Return the (x, y) coordinate for the center point of the cell that contains the specified text.  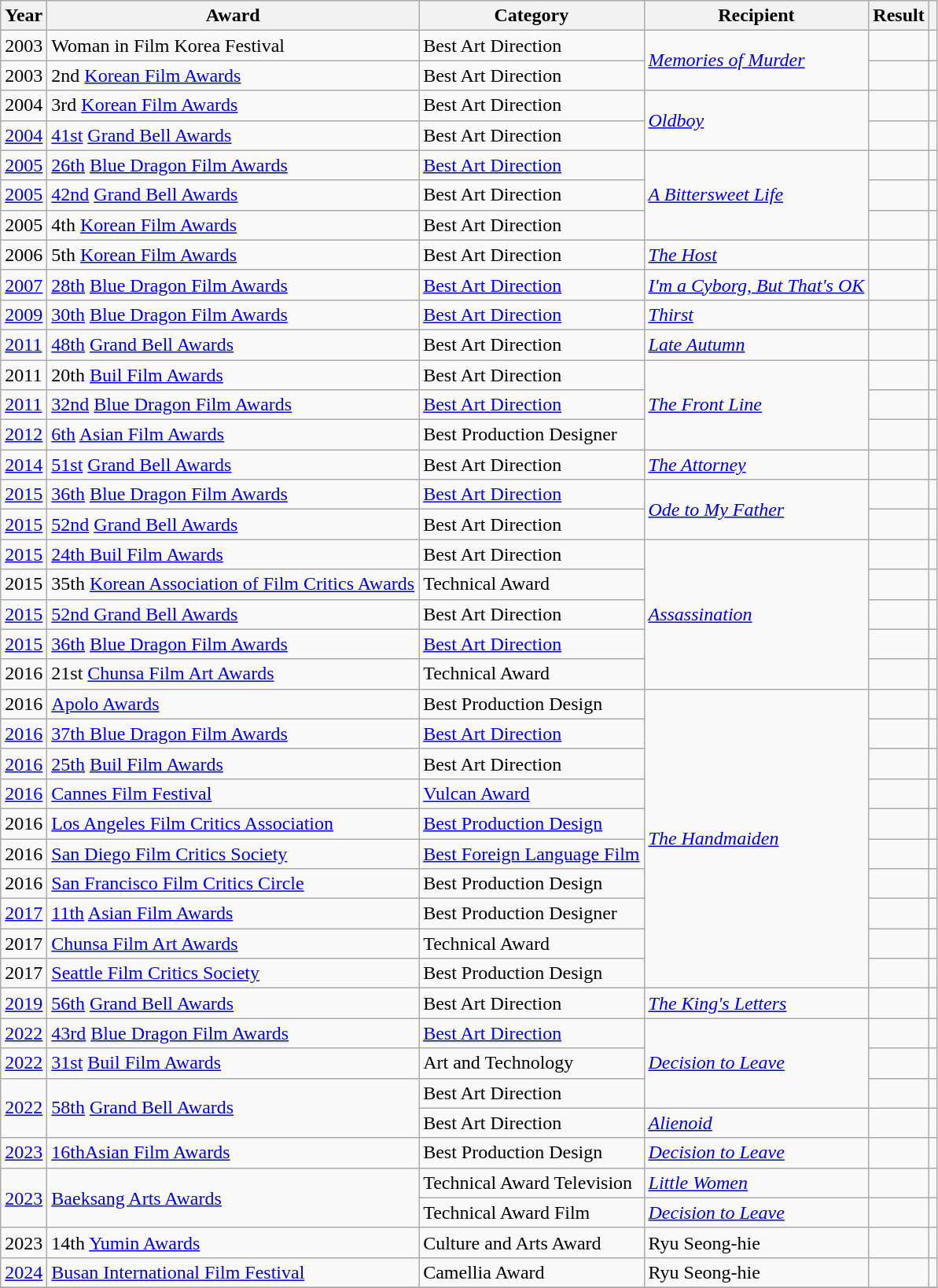
31st Buil Film Awards (233, 1063)
Camellia Award (532, 1272)
48th Grand Bell Awards (233, 344)
2007 (24, 285)
Year (24, 16)
28th Blue Dragon Film Awards (233, 285)
The Attorney (756, 465)
37th Blue Dragon Film Awards (233, 734)
Woman in Film Korea Festival (233, 46)
3rd Korean Film Awards (233, 105)
The Handmaiden (756, 838)
The Front Line (756, 405)
2006 (24, 255)
Recipient (756, 16)
A Bittersweet Life (756, 195)
Result (899, 16)
2nd Korean Film Awards (233, 75)
Oldboy (756, 120)
56th Grand Bell Awards (233, 1003)
Alienoid (756, 1123)
24th Buil Film Awards (233, 554)
5th Korean Film Awards (233, 255)
The Host (756, 255)
Technical Award Television (532, 1183)
Ode to My Father (756, 510)
11th Asian Film Awards (233, 914)
25th Buil Film Awards (233, 764)
San Diego Film Critics Society (233, 853)
San Francisco Film Critics Circle (233, 884)
30th Blue Dragon Film Awards (233, 315)
Thirst (756, 315)
Vulcan Award (532, 793)
6th Asian Film Awards (233, 435)
Art and Technology (532, 1063)
2012 (24, 435)
Assassination (756, 614)
43rd Blue Dragon Film Awards (233, 1033)
41st Grand Bell Awards (233, 135)
Culture and Arts Award (532, 1242)
Apolo Awards (233, 704)
2019 (24, 1003)
Chunsa Film Art Awards (233, 944)
Late Autumn (756, 344)
Little Women (756, 1183)
The King's Letters (756, 1003)
4th Korean Film Awards (233, 225)
2024 (24, 1272)
58th Grand Bell Awards (233, 1108)
2009 (24, 315)
2014 (24, 465)
35th Korean Association of Film Critics Awards (233, 584)
21st Chunsa Film Art Awards (233, 674)
Category (532, 16)
16thAsian Film Awards (233, 1153)
Los Angeles Film Critics Association (233, 823)
Busan International Film Festival (233, 1272)
32nd Blue Dragon Film Awards (233, 405)
20th Buil Film Awards (233, 375)
Baeksang Arts Awards (233, 1198)
I'm a Cyborg, But That's OK (756, 285)
14th Yumin Awards (233, 1242)
Cannes Film Festival (233, 793)
Seattle Film Critics Society (233, 973)
42nd Grand Bell Awards (233, 195)
51st Grand Bell Awards (233, 465)
Award (233, 16)
Technical Award Film (532, 1213)
26th Blue Dragon Film Awards (233, 165)
Memories of Murder (756, 61)
Best Foreign Language Film (532, 853)
